Return the (x, y) coordinate for the center point of the cell that contains the specified text.  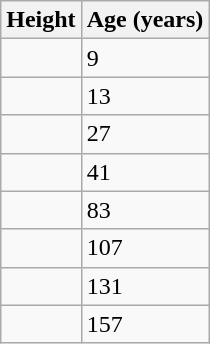
Age (years) (145, 20)
Height (41, 20)
157 (145, 324)
131 (145, 286)
41 (145, 172)
27 (145, 134)
9 (145, 58)
13 (145, 96)
107 (145, 248)
83 (145, 210)
